Search for the cell housing the specified text and yield its (x, y) center coordinate. 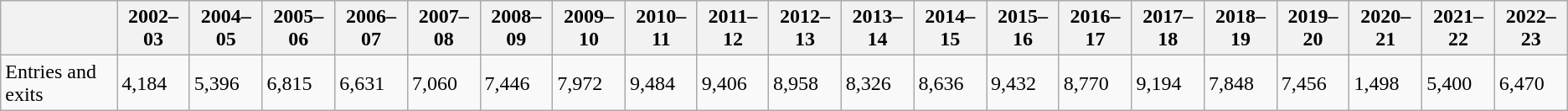
Entries and exits (59, 82)
2004–05 (226, 29)
8,770 (1096, 82)
2013–14 (878, 29)
8,636 (950, 82)
2020–21 (1385, 29)
7,446 (516, 82)
7,972 (590, 82)
2008–09 (516, 29)
9,194 (1168, 82)
8,958 (806, 82)
2018–19 (1241, 29)
2009–10 (590, 29)
9,432 (1024, 82)
7,060 (444, 82)
2010–11 (661, 29)
7,456 (1313, 82)
2012–13 (806, 29)
2017–18 (1168, 29)
2022–23 (1531, 29)
1,498 (1385, 82)
2021–22 (1459, 29)
2019–20 (1313, 29)
7,848 (1241, 82)
8,326 (878, 82)
2011–12 (732, 29)
2006–07 (372, 29)
5,396 (226, 82)
4,184 (154, 82)
2016–17 (1096, 29)
6,631 (372, 82)
2015–16 (1024, 29)
2014–15 (950, 29)
9,406 (732, 82)
5,400 (1459, 82)
6,470 (1531, 82)
9,484 (661, 82)
6,815 (298, 82)
2002–03 (154, 29)
2007–08 (444, 29)
2005–06 (298, 29)
